Provide the [x, y] coordinate of the cell's center where the given text is located.  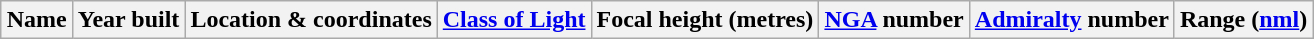
Admiralty number [1072, 20]
NGA number [894, 20]
Location & coordinates [311, 20]
Name [36, 20]
Year built [128, 20]
Focal height (metres) [705, 20]
Range (nml) [1243, 20]
Class of Light [514, 20]
